From the cell containing the given text, extract its center point as (X, Y) coordinate. 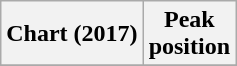
Peak position (189, 34)
Chart (2017) (72, 34)
